Pinpoint the cell where the given text exists, returning its [x, y] midpoint coordinate. 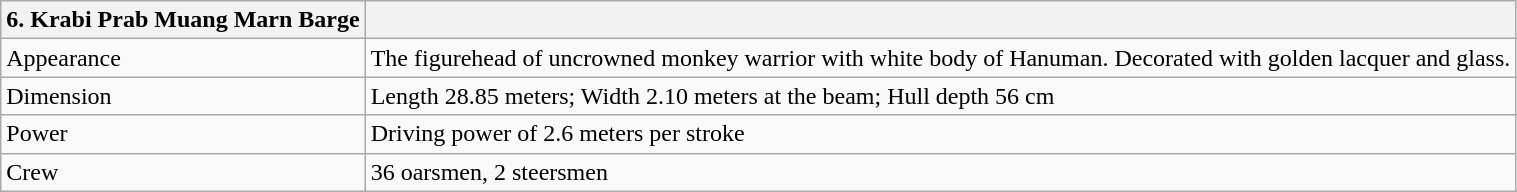
Crew [183, 172]
Dimension [183, 96]
Driving power of 2.6 meters per stroke [940, 134]
36 oarsmen, 2 steersmen [940, 172]
Appearance [183, 58]
The figurehead of uncrowned monkey warrior with white body of Hanuman. Decorated with golden lacquer and glass. [940, 58]
Length 28.85 meters; Width 2.10 meters at the beam; Hull depth 56 cm [940, 96]
6. Krabi Prab Muang Marn Barge [183, 20]
Power [183, 134]
